From the cell containing the given text, extract its center point as (x, y) coordinate. 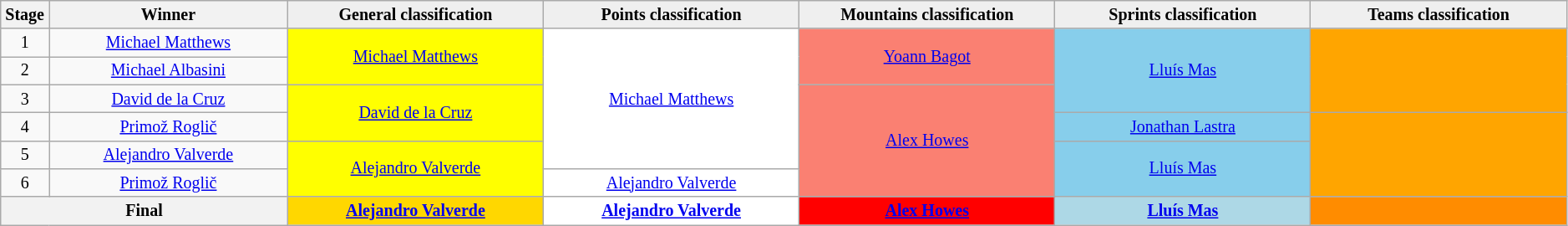
5 (25, 154)
1 (25, 44)
General classification (415, 15)
Yoann Bagot (927, 57)
2 (25, 70)
Sprints classification (1183, 15)
Teams classification (1439, 15)
Winner (169, 15)
Mountains classification (927, 15)
6 (25, 182)
Points classification (671, 15)
Final (145, 211)
3 (25, 99)
4 (25, 127)
Stage (25, 15)
Michael Albasini (169, 70)
Jonathan Lastra (1183, 127)
